Locate the cell with the specified text and output its (x, y) center coordinate. 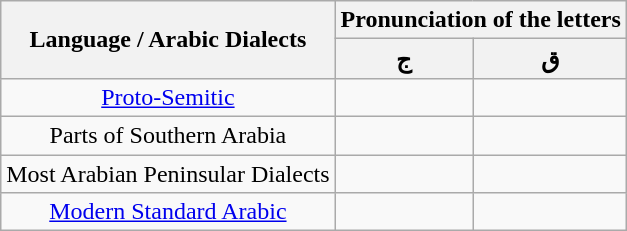
Most Arabian Peninsular Dialects (168, 173)
ج (404, 59)
Language / Arabic Dialects (168, 40)
Modern Standard Arabic (168, 212)
Proto-Semitic (168, 97)
Pronunciation of the letters (480, 20)
ق (550, 59)
Parts of Southern Arabia (168, 135)
